Return [x, y] of the center of cell containing provided text 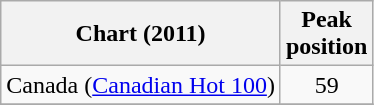
Chart (2011) [141, 34]
Peakposition [326, 34]
Canada (Canadian Hot 100) [141, 85]
59 [326, 85]
